Find where the given text appears and provide that cell's center as [X, Y] coordinate. 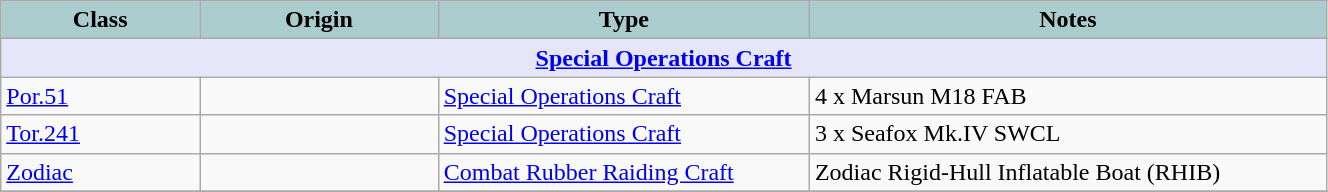
Class [100, 20]
Tor.241 [100, 134]
Combat Rubber Raiding Craft [624, 172]
Notes [1068, 20]
Zodiac Rigid-Hull Inflatable Boat (RHIB) [1068, 172]
3 x Seafox Mk.IV SWCL [1068, 134]
Zodiac [100, 172]
Origin [320, 20]
Type [624, 20]
Por.51 [100, 96]
4 x Marsun M18 FAB [1068, 96]
